Search for the cell housing the specified text and yield its [X, Y] center coordinate. 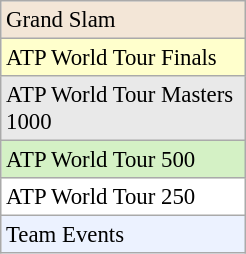
ATP World Tour 500 [124, 160]
ATP World Tour Finals [124, 58]
Grand Slam [124, 20]
ATP World Tour Masters 1000 [124, 108]
Team Events [124, 235]
ATP World Tour 250 [124, 197]
